Pinpoint the cell where the given text exists, returning its (x, y) midpoint coordinate. 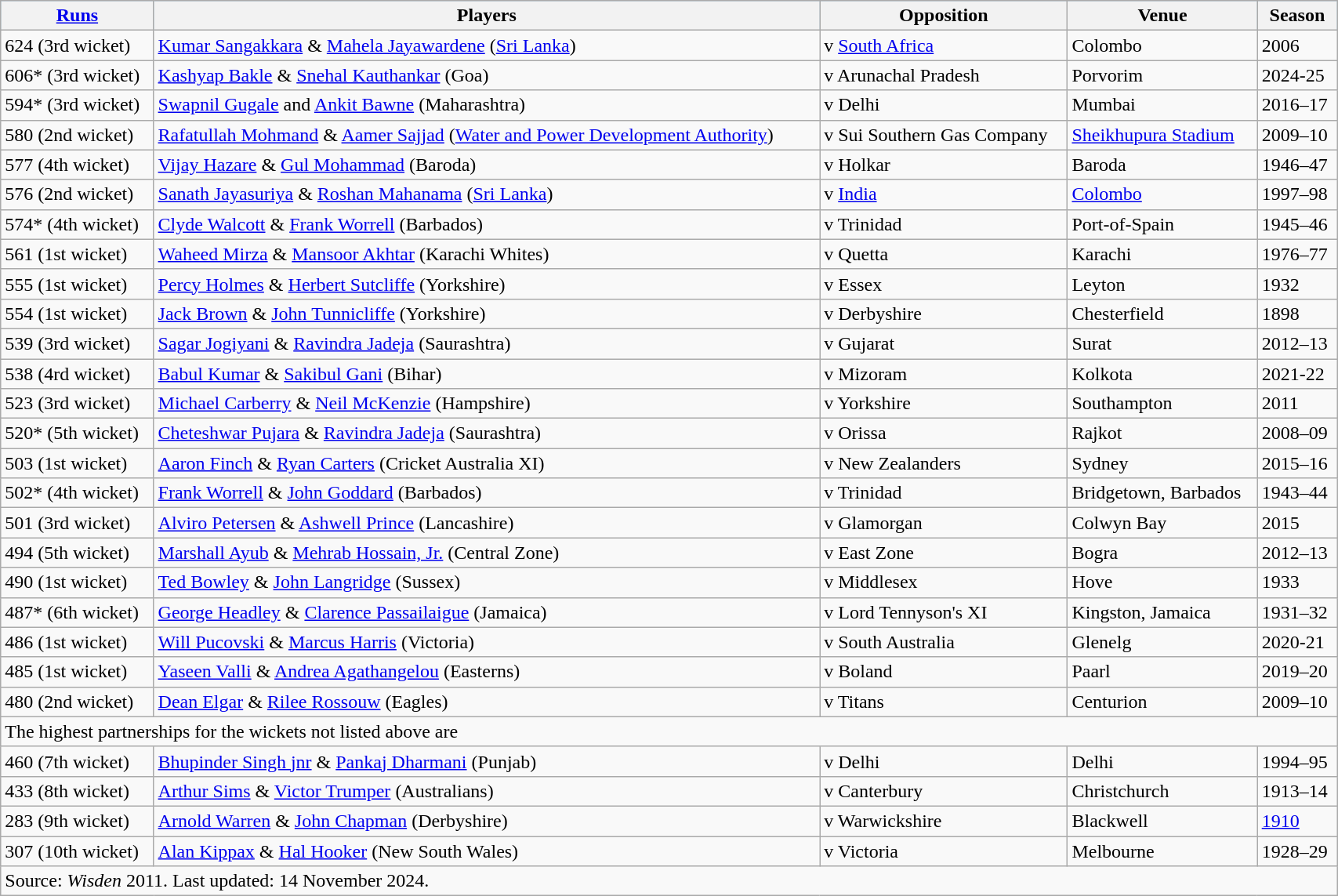
Bridgetown, Barbados (1162, 493)
v Derbyshire (944, 314)
Ted Bowley & John Langridge (Sussex) (487, 582)
Runs (77, 16)
539 (3rd wicket) (77, 343)
Arnold Warren & John Chapman (Derbyshire) (487, 821)
606* (3rd wicket) (77, 75)
624 (3rd wicket) (77, 45)
v South Australia (944, 642)
520* (5th wicket) (77, 433)
Christchurch (1162, 791)
Vijay Hazare & Gul Mohammad (Baroda) (487, 165)
1994–95 (1296, 761)
1943–44 (1296, 493)
594* (3rd wicket) (77, 105)
v Middlesex (944, 582)
Kashyap Bakle & Snehal Kauthankar (Goa) (487, 75)
Babul Kumar & Sakibul Gani (Bihar) (487, 374)
2008–09 (1296, 433)
v Holkar (944, 165)
v India (944, 194)
Frank Worrell & John Goddard (Barbados) (487, 493)
Percy Holmes & Herbert Sutcliffe (Yorkshire) (487, 284)
1946–47 (1296, 165)
490 (1st wicket) (77, 582)
George Headley & Clarence Passailaigue (Jamaica) (487, 612)
1976–77 (1296, 254)
487* (6th wicket) (77, 612)
Hove (1162, 582)
Bogra (1162, 553)
Marshall Ayub & Mehrab Hossain, Jr. (Central Zone) (487, 553)
2015 (1296, 523)
Jack Brown & John Tunnicliffe (Yorkshire) (487, 314)
Yaseen Valli & Andrea Agathangelou (Easterns) (487, 672)
307 (10th wicket) (77, 851)
577 (4th wicket) (77, 165)
Waheed Mirza & Mansoor Akhtar (Karachi Whites) (487, 254)
Cheteshwar Pujara & Ravindra Jadeja (Saurashtra) (487, 433)
Porvorim (1162, 75)
Swapnil Gugale and Ankit Bawne (Maharashtra) (487, 105)
Venue (1162, 16)
494 (5th wicket) (77, 553)
Paarl (1162, 672)
Sydney (1162, 463)
2021-22 (1296, 374)
v Glamorgan (944, 523)
Surat (1162, 343)
1913–14 (1296, 791)
Will Pucovski & Marcus Harris (Victoria) (487, 642)
Alan Kippax & Hal Hooker (New South Wales) (487, 851)
Dean Elgar & Rilee Rossouw (Eagles) (487, 702)
580 (2nd wicket) (77, 135)
Karachi (1162, 254)
Southampton (1162, 404)
1928–29 (1296, 851)
503 (1st wicket) (77, 463)
v Sui Southern Gas Company (944, 135)
v Quetta (944, 254)
Melbourne (1162, 851)
v Canterbury (944, 791)
Arthur Sims & Victor Trumper (Australians) (487, 791)
480 (2nd wicket) (77, 702)
2024-25 (1296, 75)
1898 (1296, 314)
1997–98 (1296, 194)
576 (2nd wicket) (77, 194)
Opposition (944, 16)
1933 (1296, 582)
1910 (1296, 821)
538 (4rd wicket) (77, 374)
Kolkota (1162, 374)
460 (7th wicket) (77, 761)
Baroda (1162, 165)
554 (1st wicket) (77, 314)
1931–32 (1296, 612)
v Mizoram (944, 374)
Glenelg (1162, 642)
Port-of-Spain (1162, 224)
The highest partnerships for the wickets not listed above are (669, 731)
2015–16 (1296, 463)
Sanath Jayasuriya & Roshan Mahanama (Sri Lanka) (487, 194)
Sagar Jogiyani & Ravindra Jadeja (Saurashtra) (487, 343)
Clyde Walcott & Frank Worrell (Barbados) (487, 224)
Season (1296, 16)
v South Africa (944, 45)
Rafatullah Mohmand & Aamer Sajjad (Water and Power Development Authority) (487, 135)
Centurion (1162, 702)
Blackwell (1162, 821)
v Lord Tennyson's XI (944, 612)
1945–46 (1296, 224)
523 (3rd wicket) (77, 404)
Kumar Sangakkara & Mahela Jayawardene (Sri Lanka) (487, 45)
433 (8th wicket) (77, 791)
574* (4th wicket) (77, 224)
v Orissa (944, 433)
v New Zealanders (944, 463)
Bhupinder Singh jnr & Pankaj Dharmani (Punjab) (487, 761)
555 (1st wicket) (77, 284)
2011 (1296, 404)
v Yorkshire (944, 404)
Chesterfield (1162, 314)
1932 (1296, 284)
485 (1st wicket) (77, 672)
v Essex (944, 284)
283 (9th wicket) (77, 821)
Source: Wisden 2011. Last updated: 14 November 2024. (669, 881)
2006 (1296, 45)
Sheikhupura Stadium (1162, 135)
v Gujarat (944, 343)
502* (4th wicket) (77, 493)
Michael Carberry & Neil McKenzie (Hampshire) (487, 404)
v Boland (944, 672)
v Arunachal Pradesh (944, 75)
486 (1st wicket) (77, 642)
Aaron Finch & Ryan Carters (Cricket Australia XI) (487, 463)
Rajkot (1162, 433)
561 (1st wicket) (77, 254)
v East Zone (944, 553)
Delhi (1162, 761)
Colwyn Bay (1162, 523)
Alviro Petersen & Ashwell Prince (Lancashire) (487, 523)
v Victoria (944, 851)
Kingston, Jamaica (1162, 612)
v Warwickshire (944, 821)
2020-21 (1296, 642)
501 (3rd wicket) (77, 523)
2019–20 (1296, 672)
v Titans (944, 702)
Players (487, 16)
Mumbai (1162, 105)
Leyton (1162, 284)
2016–17 (1296, 105)
